Extract the [X, Y] coordinate from the center of the cell holding the provided text.  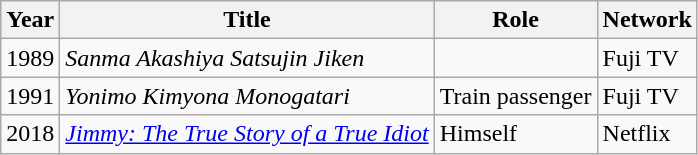
1991 [30, 96]
1989 [30, 58]
Himself [516, 134]
Year [30, 20]
2018 [30, 134]
Title [247, 20]
Network [647, 20]
Train passenger [516, 96]
Jimmy: The True Story of a True Idiot [247, 134]
Sanma Akashiya Satsujin Jiken [247, 58]
Yonimo Kimyona Monogatari [247, 96]
Netflix [647, 134]
Role [516, 20]
